Identify which cell holds the provided text, then report its (X, Y) central coordinate. 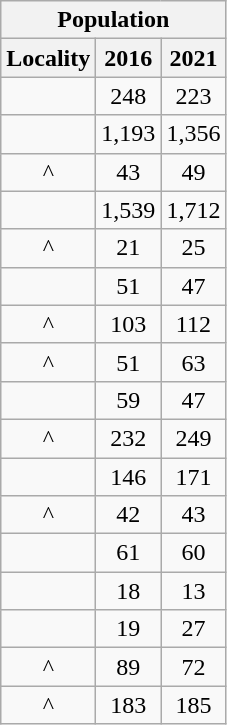
63 (194, 362)
18 (128, 591)
183 (128, 705)
1,356 (194, 134)
232 (128, 438)
249 (194, 438)
49 (194, 172)
27 (194, 629)
185 (194, 705)
1,712 (194, 210)
146 (128, 477)
61 (128, 553)
89 (128, 667)
171 (194, 477)
13 (194, 591)
72 (194, 667)
1,193 (128, 134)
223 (194, 96)
60 (194, 553)
2016 (128, 58)
42 (128, 515)
Locality (48, 58)
21 (128, 248)
59 (128, 400)
248 (128, 96)
112 (194, 324)
2021 (194, 58)
1,539 (128, 210)
103 (128, 324)
19 (128, 629)
Population (114, 20)
25 (194, 248)
